Search for the cell housing the specified text and yield its (X, Y) center coordinate. 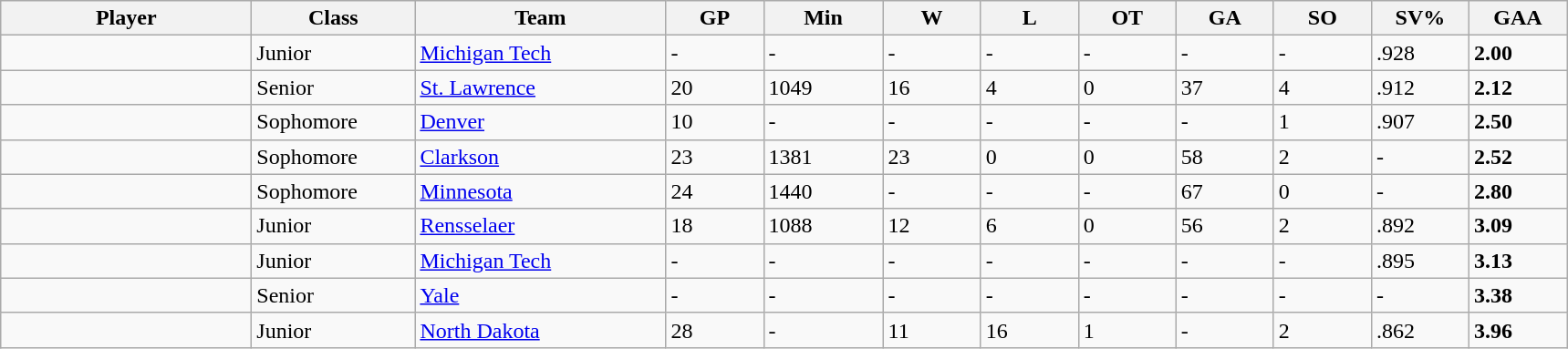
.907 (1419, 122)
Class (334, 18)
24 (715, 191)
12 (932, 226)
2.00 (1518, 53)
Minnesota (540, 191)
GAA (1518, 18)
.895 (1419, 261)
3.13 (1518, 261)
Clarkson (540, 157)
Rensselaer (540, 226)
28 (715, 330)
2.52 (1518, 157)
2.12 (1518, 87)
2.80 (1518, 191)
Min (823, 18)
1440 (823, 191)
3.38 (1518, 295)
Player (126, 18)
3.96 (1518, 330)
37 (1224, 87)
3.09 (1518, 226)
10 (715, 122)
1088 (823, 226)
20 (715, 87)
North Dakota (540, 330)
11 (932, 330)
Yale (540, 295)
SO (1323, 18)
.892 (1419, 226)
67 (1224, 191)
.862 (1419, 330)
6 (1029, 226)
56 (1224, 226)
2.50 (1518, 122)
58 (1224, 157)
Team (540, 18)
.928 (1419, 53)
W (932, 18)
OT (1127, 18)
1049 (823, 87)
18 (715, 226)
Denver (540, 122)
St. Lawrence (540, 87)
L (1029, 18)
GA (1224, 18)
1381 (823, 157)
.912 (1419, 87)
GP (715, 18)
SV% (1419, 18)
